Scan for the cell matching the given text and deliver its [x, y] coordinate at center. 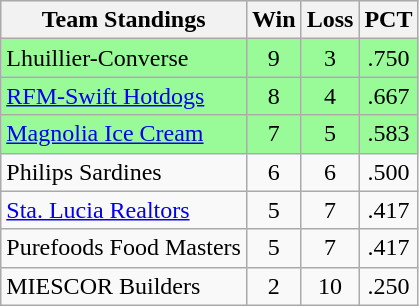
.583 [388, 134]
2 [274, 286]
.500 [388, 172]
10 [330, 286]
Team Standings [124, 20]
Win [274, 20]
Sta. Lucia Realtors [124, 210]
.667 [388, 96]
PCT [388, 20]
Loss [330, 20]
MIESCOR Builders [124, 286]
Philips Sardines [124, 172]
4 [330, 96]
.250 [388, 286]
9 [274, 58]
RFM-Swift Hotdogs [124, 96]
8 [274, 96]
Purefoods Food Masters [124, 248]
Lhuillier-Converse [124, 58]
.750 [388, 58]
Magnolia Ice Cream [124, 134]
3 [330, 58]
